From the cell containing the given text, extract its center point as (x, y) coordinate. 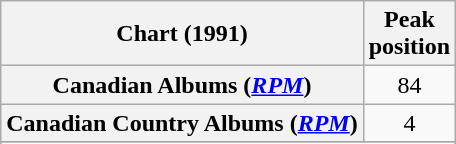
Peak position (409, 34)
Canadian Albums (RPM) (182, 85)
Chart (1991) (182, 34)
84 (409, 85)
4 (409, 123)
Canadian Country Albums (RPM) (182, 123)
